Detect which cell encompasses the target text, then output its (x, y) center coordinate. 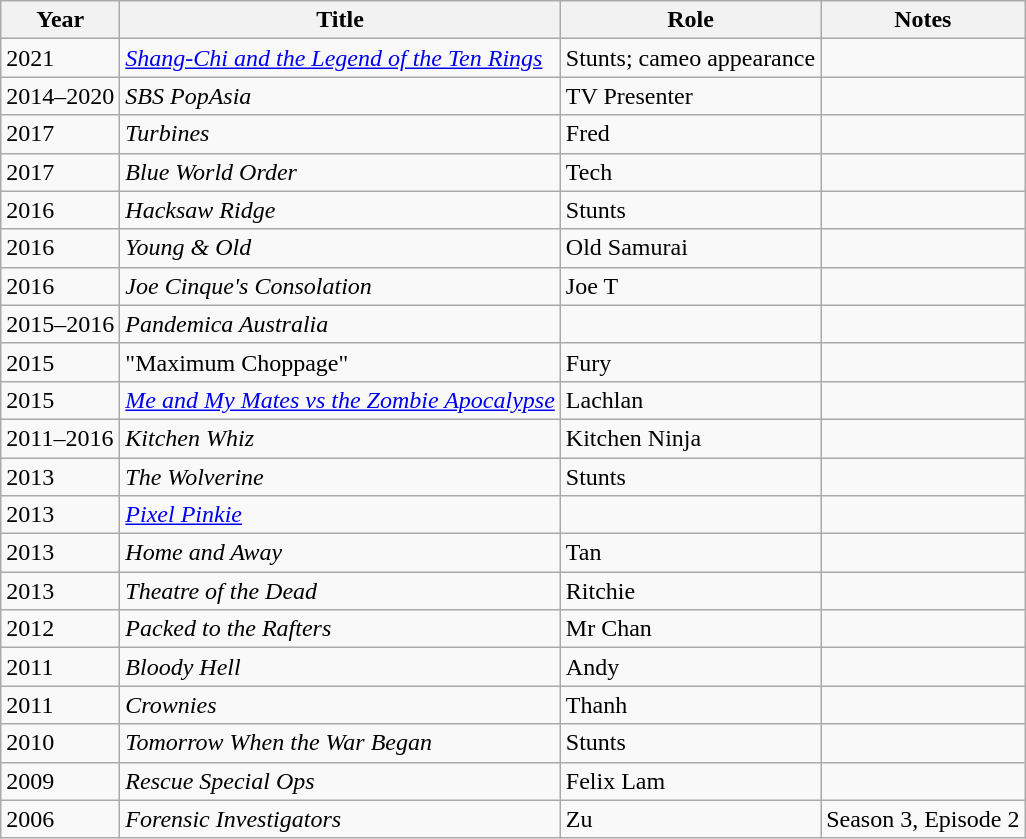
2021 (60, 58)
Joe Cinque's Consolation (340, 286)
2011–2016 (60, 438)
Old Samurai (690, 248)
"Maximum Choppage" (340, 362)
Ritchie (690, 591)
Felix Lam (690, 781)
Hacksaw Ridge (340, 210)
Young & Old (340, 248)
Role (690, 20)
2015–2016 (60, 324)
Lachlan (690, 400)
Turbines (340, 134)
Tomorrow When the War Began (340, 743)
2009 (60, 781)
2014–2020 (60, 96)
The Wolverine (340, 477)
2010 (60, 743)
Andy (690, 667)
Season 3, Episode 2 (923, 819)
2012 (60, 629)
Rescue Special Ops (340, 781)
Stunts; cameo appearance (690, 58)
Pandemica Australia (340, 324)
Pixel Pinkie (340, 515)
Fred (690, 134)
Home and Away (340, 553)
Crownies (340, 705)
Theatre of the Dead (340, 591)
Thanh (690, 705)
TV Presenter (690, 96)
Tech (690, 172)
Notes (923, 20)
Fury (690, 362)
Kitchen Ninja (690, 438)
Blue World Order (340, 172)
Tan (690, 553)
Year (60, 20)
Zu (690, 819)
Packed to the Rafters (340, 629)
2006 (60, 819)
Joe T (690, 286)
Shang-Chi and the Legend of the Ten Rings (340, 58)
Me and My Mates vs the Zombie Apocalypse (340, 400)
Forensic Investigators (340, 819)
SBS PopAsia (340, 96)
Kitchen Whiz (340, 438)
Mr Chan (690, 629)
Title (340, 20)
Bloody Hell (340, 667)
